Extract the [X, Y] coordinate from the center of the cell holding the provided text.  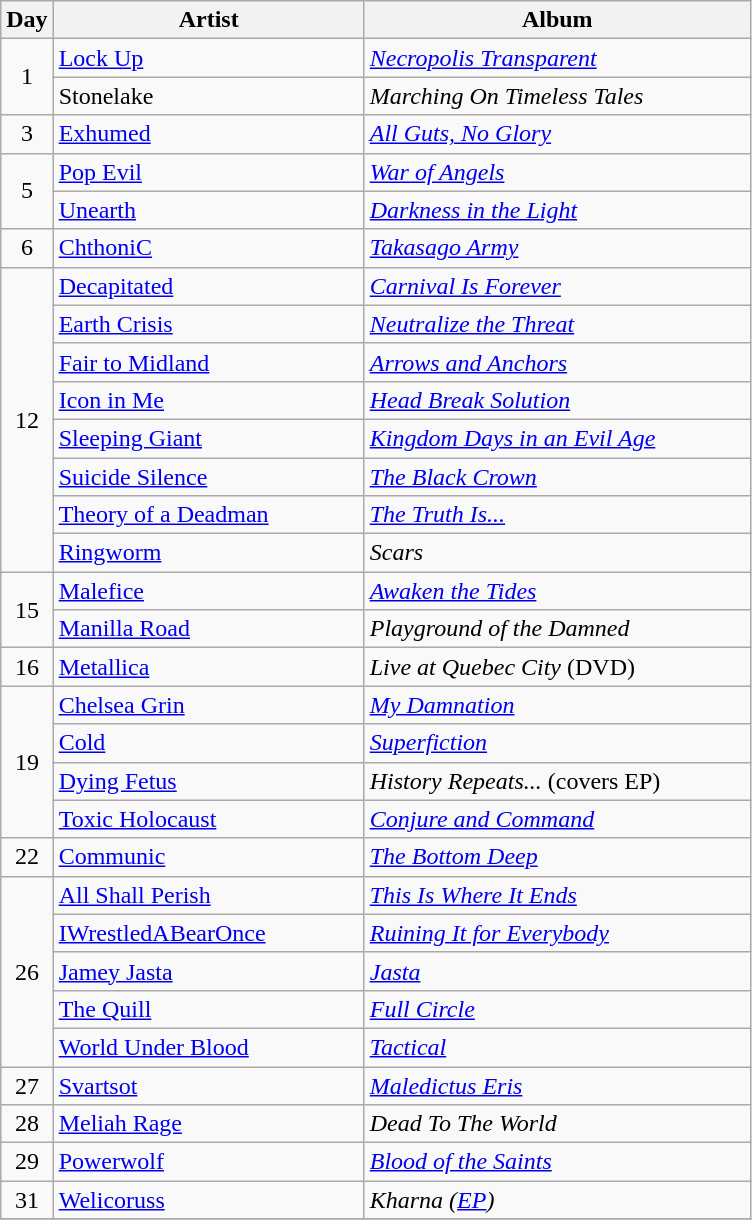
Chelsea Grin [208, 705]
Tactical [557, 1047]
3 [27, 134]
Kharna (EP) [557, 1200]
Unearth [208, 210]
Marching On Timeless Tales [557, 96]
Superfiction [557, 743]
Conjure and Command [557, 819]
Decapitated [208, 286]
Communic [208, 857]
Awaken the Tides [557, 591]
19 [27, 762]
Jasta [557, 971]
Powerwolf [208, 1162]
Icon in Me [208, 400]
Live at Quebec City (DVD) [557, 667]
Kingdom Days in an Evil Age [557, 438]
Playground of the Damned [557, 629]
31 [27, 1200]
Maledictus Eris [557, 1085]
28 [27, 1124]
The Quill [208, 1009]
ChthoniC [208, 248]
Neutralize the Threat [557, 324]
Darkness in the Light [557, 210]
The Truth Is... [557, 515]
Dying Fetus [208, 781]
Jamey Jasta [208, 971]
Ringworm [208, 553]
Arrows and Anchors [557, 362]
All Guts, No Glory [557, 134]
Dead To The World [557, 1124]
The Bottom Deep [557, 857]
29 [27, 1162]
Exhumed [208, 134]
12 [27, 419]
Album [557, 20]
Metallica [208, 667]
Fair to Midland [208, 362]
Takasago Army [557, 248]
History Repeats... (covers EP) [557, 781]
Meliah Rage [208, 1124]
Artist [208, 20]
Sleeping Giant [208, 438]
5 [27, 191]
Carnival Is Forever [557, 286]
Lock Up [208, 58]
Stonelake [208, 96]
6 [27, 248]
16 [27, 667]
Blood of the Saints [557, 1162]
Welicoruss [208, 1200]
26 [27, 971]
Svartsot [208, 1085]
All Shall Perish [208, 895]
Malefice [208, 591]
Cold [208, 743]
Toxic Holocaust [208, 819]
Ruining It for Everybody [557, 933]
Earth Crisis [208, 324]
1 [27, 77]
War of Angels [557, 172]
World Under Blood [208, 1047]
IWrestledABearOnce [208, 933]
22 [27, 857]
Necropolis Transparent [557, 58]
The Black Crown [557, 477]
Manilla Road [208, 629]
Scars [557, 553]
15 [27, 610]
My Damnation [557, 705]
Theory of a Deadman [208, 515]
Head Break Solution [557, 400]
27 [27, 1085]
Full Circle [557, 1009]
Suicide Silence [208, 477]
Pop Evil [208, 172]
This Is Where It Ends [557, 895]
Day [27, 20]
